Capture the cell that displays the provided text and extract its [X, Y] central coordinate. 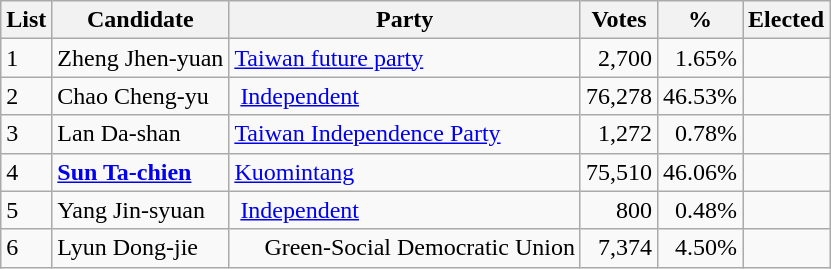
% [700, 20]
Taiwan future party [405, 58]
75,510 [618, 172]
4.50% [700, 248]
Taiwan Independence Party [405, 134]
2 [26, 96]
6 [26, 248]
5 [26, 210]
Votes [618, 20]
800 [618, 210]
3 [26, 134]
1.65% [700, 58]
List [26, 20]
Lan Da-shan [140, 134]
1 [26, 58]
Party [405, 20]
46.53% [700, 96]
Zheng Jhen-yuan [140, 58]
4 [26, 172]
Green-Social Democratic Union [405, 248]
0.48% [700, 210]
76,278 [618, 96]
46.06% [700, 172]
1,272 [618, 134]
Lyun Dong-jie [140, 248]
Sun Ta-chien [140, 172]
Yang Jin-syuan [140, 210]
Candidate [140, 20]
2,700 [618, 58]
7,374 [618, 248]
Kuomintang [405, 172]
Elected [786, 20]
Chao Cheng-yu [140, 96]
0.78% [700, 134]
